Capture the cell that displays the provided text and extract its (x, y) central coordinate. 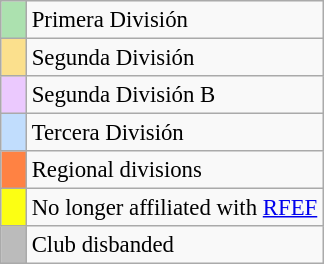
No longer affiliated with RFEF (174, 208)
Primera División (174, 20)
Segunda División B (174, 95)
Tercera División (174, 133)
Regional divisions (174, 170)
Club disbanded (174, 245)
Segunda División (174, 58)
